Locate the cell with the specified text and output its [x, y] center coordinate. 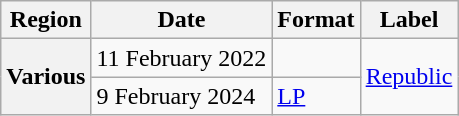
9 February 2024 [182, 96]
Label [409, 20]
Various [46, 77]
LP [316, 96]
Republic [409, 77]
11 February 2022 [182, 58]
Region [46, 20]
Format [316, 20]
Date [182, 20]
